Locate the cell with the specified text and output its (x, y) center coordinate. 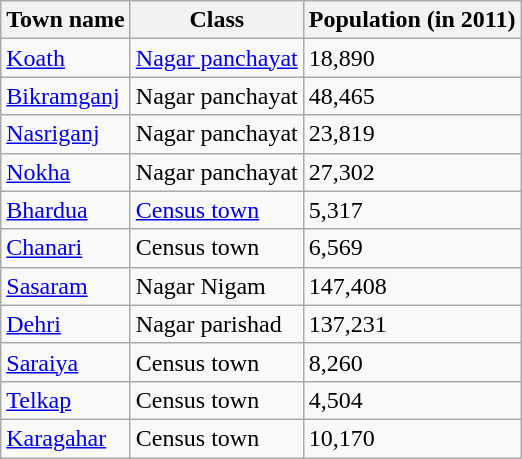
5,317 (412, 210)
Sasaram (66, 286)
Bikramganj (66, 96)
8,260 (412, 362)
Nasriganj (66, 134)
Town name (66, 20)
Koath (66, 58)
137,231 (412, 324)
Telkap (66, 400)
Bhardua (66, 210)
Nagar Nigam (216, 286)
27,302 (412, 172)
Nagar parishad (216, 324)
Karagahar (66, 438)
48,465 (412, 96)
Chanari (66, 248)
Population (in 2011) (412, 20)
10,170 (412, 438)
6,569 (412, 248)
Class (216, 20)
23,819 (412, 134)
Nokha (66, 172)
Dehri (66, 324)
147,408 (412, 286)
4,504 (412, 400)
Saraiya (66, 362)
18,890 (412, 58)
